Return the [x, y] coordinate for the center point of the cell that contains the specified text.  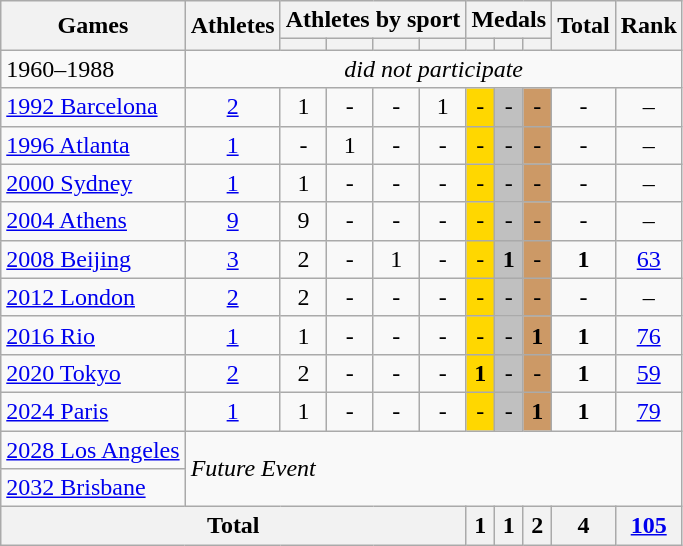
79 [648, 411]
Future Event [434, 468]
2004 Athens [93, 221]
Rank [648, 26]
Games [93, 26]
Athletes by sport [373, 20]
2012 London [93, 297]
1960–1988 [93, 69]
2020 Tokyo [93, 373]
Athletes [232, 26]
3 [232, 259]
did not participate [434, 69]
4 [584, 526]
1996 Atlanta [93, 145]
Medals [509, 20]
63 [648, 259]
2000 Sydney [93, 183]
2028 Los Angeles [93, 449]
76 [648, 335]
105 [648, 526]
2032 Brisbane [93, 488]
2024 Paris [93, 411]
2016 Rio [93, 335]
1992 Barcelona [93, 107]
59 [648, 373]
2008 Beijing [93, 259]
